Find where the given text appears and provide that cell's center as [X, Y] coordinate. 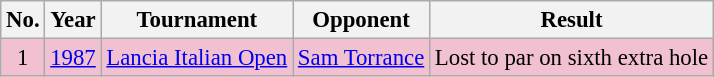
Lost to par on sixth extra hole [572, 58]
Year [73, 20]
Result [572, 20]
Opponent [362, 20]
Tournament [197, 20]
1 [23, 58]
Sam Torrance [362, 58]
1987 [73, 58]
Lancia Italian Open [197, 58]
No. [23, 20]
